Identify which cell holds the provided text, then report its [x, y] central coordinate. 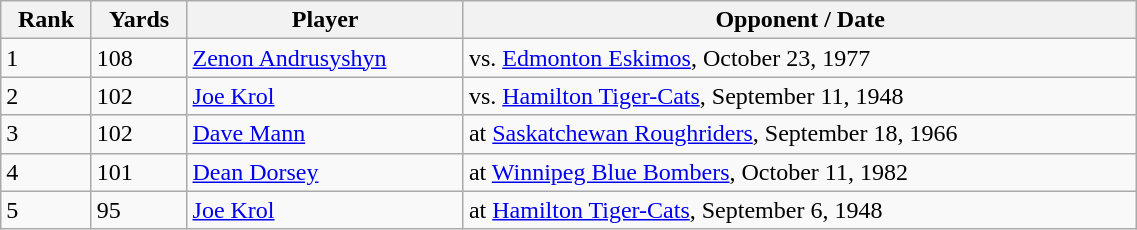
2 [46, 96]
vs. Hamilton Tiger-Cats, September 11, 1948 [800, 96]
vs. Edmonton Eskimos, October 23, 1977 [800, 58]
1 [46, 58]
3 [46, 134]
at Winnipeg Blue Bombers, October 11, 1982 [800, 172]
95 [139, 210]
4 [46, 172]
Zenon Andrusyshyn [325, 58]
Dean Dorsey [325, 172]
101 [139, 172]
Player [325, 20]
Opponent / Date [800, 20]
Rank [46, 20]
at Hamilton Tiger-Cats, September 6, 1948 [800, 210]
108 [139, 58]
5 [46, 210]
Dave Mann [325, 134]
at Saskatchewan Roughriders, September 18, 1966 [800, 134]
Yards [139, 20]
